Capture the cell that displays the provided text and extract its [x, y] central coordinate. 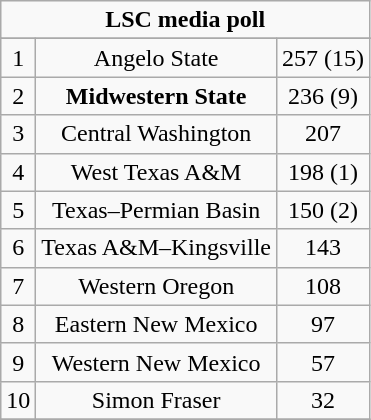
236 (9) [324, 96]
207 [324, 134]
3 [18, 134]
Texas A&M–Kingsville [156, 248]
32 [324, 400]
Midwestern State [156, 96]
9 [18, 362]
150 (2) [324, 210]
2 [18, 96]
6 [18, 248]
5 [18, 210]
Western Oregon [156, 286]
West Texas A&M [156, 172]
108 [324, 286]
4 [18, 172]
10 [18, 400]
1 [18, 58]
57 [324, 362]
8 [18, 324]
Simon Fraser [156, 400]
7 [18, 286]
Eastern New Mexico [156, 324]
Central Washington [156, 134]
143 [324, 248]
97 [324, 324]
Western New Mexico [156, 362]
LSC media poll [186, 20]
Texas–Permian Basin [156, 210]
257 (15) [324, 58]
198 (1) [324, 172]
Angelo State [156, 58]
